Scan for the cell matching the given text and deliver its (x, y) coordinate at center. 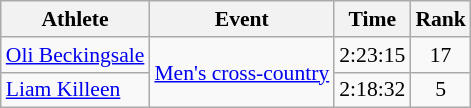
2:23:15 (372, 55)
Event (242, 19)
2:18:32 (372, 90)
Oli Beckingsale (76, 55)
Rank (440, 19)
Men's cross-country (242, 72)
Time (372, 19)
Athlete (76, 19)
17 (440, 55)
Liam Killeen (76, 90)
5 (440, 90)
